Locate the cell with the specified text and output its (x, y) center coordinate. 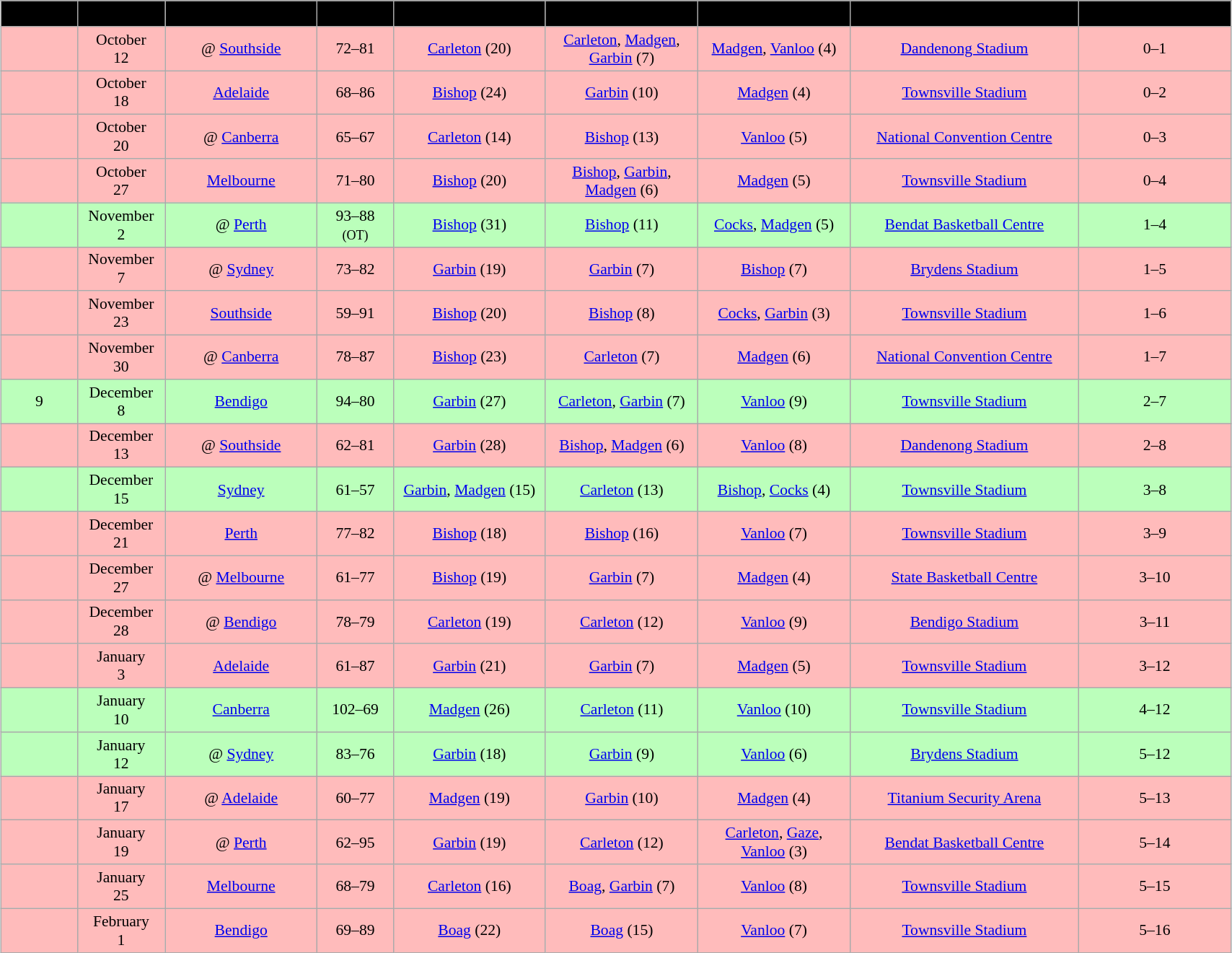
0–4 (1154, 180)
December 8 (121, 401)
1–7 (1154, 358)
Bishop (16) (622, 534)
Carleton (16) (469, 886)
71–80 (356, 180)
High rebounds (622, 14)
78–79 (356, 622)
Garbin (28) (469, 446)
Madgen, Vanloo (4) (773, 49)
68–79 (356, 886)
5–13 (1154, 798)
Bishop (8) (622, 313)
Madgen (26) (469, 710)
Cocks, Garbin (3) (773, 313)
1–5 (1154, 268)
December 13 (121, 446)
Boag (22) (469, 931)
Bishop (7) (773, 268)
January 25 (121, 886)
9 (40, 401)
Garbin (9) (622, 755)
1–6 (1154, 313)
Bishop (23) (469, 358)
State Basketball Centre (965, 577)
93–88 (OT) (356, 225)
December 15 (121, 489)
High assists (773, 14)
Score (356, 14)
December 28 (121, 622)
Carleton, Gaze,Vanloo (3) (773, 843)
3–12 (1154, 667)
Garbin (27) (469, 401)
Date (121, 14)
Bishop (18) (469, 534)
83–76 (356, 755)
61–57 (356, 489)
January 10 (121, 710)
5–15 (1154, 886)
2–8 (1154, 446)
68–86 (356, 92)
Record (1154, 14)
Cocks, Madgen (5) (773, 225)
Carleton (7) (622, 358)
November 23 (121, 313)
Bishop, Madgen (6) (622, 446)
69–89 (356, 931)
Perth (241, 534)
4–12 (1154, 710)
59–91 (356, 313)
3–8 (1154, 489)
0–1 (1154, 49)
@ Melbourne (241, 577)
0–2 (1154, 92)
Southside (241, 313)
Game (40, 14)
62–81 (356, 446)
@ Bendigo (241, 622)
Carleton (20) (469, 49)
Madgen (19) (469, 798)
Bishop, Cocks (4) (773, 489)
Sydney (241, 489)
102–69 (356, 710)
January 12 (121, 755)
January 3 (121, 667)
Madgen (6) (773, 358)
Vanloo (5) (773, 137)
5–14 (1154, 843)
Bishop, Garbin,Madgen (6) (622, 180)
October 20 (121, 137)
1–4 (1154, 225)
65–67 (356, 137)
2–7 (1154, 401)
0–3 (1154, 137)
October 18 (121, 92)
Carleton (19) (469, 622)
Bishop (13) (622, 137)
Carleton (13) (622, 489)
November 2 (121, 225)
Bishop (11) (622, 225)
Garbin (21) (469, 667)
Garbin, Madgen (15) (469, 489)
High points (469, 14)
Bishop (24) (469, 92)
72–81 (356, 49)
3–9 (1154, 534)
October 12 (121, 49)
November 30 (121, 358)
Canberra (241, 710)
78–87 (356, 358)
January 17 (121, 798)
Vanloo (6) (773, 755)
62–95 (356, 843)
@ Adelaide (241, 798)
October 27 (121, 180)
Boag (15) (622, 931)
Carleton (14) (469, 137)
3–11 (1154, 622)
77–82 (356, 534)
Carleton, Madgen,Garbin (7) (622, 49)
61–87 (356, 667)
December 21 (121, 534)
Titanium Security Arena (965, 798)
December 27 (121, 577)
November 7 (121, 268)
February 1 (121, 931)
Team (241, 14)
Bendigo Stadium (965, 622)
94–80 (356, 401)
61–77 (356, 577)
January 19 (121, 843)
Vanloo (10) (773, 710)
Garbin (18) (469, 755)
Location (965, 14)
Bishop (31) (469, 225)
Boag, Garbin (7) (622, 886)
5–12 (1154, 755)
Carleton, Garbin (7) (622, 401)
73–82 (356, 268)
Bishop (19) (469, 577)
3–10 (1154, 577)
5–16 (1154, 931)
Carleton (11) (622, 710)
60–77 (356, 798)
